Locate the cell with the specified text and output its (X, Y) center coordinate. 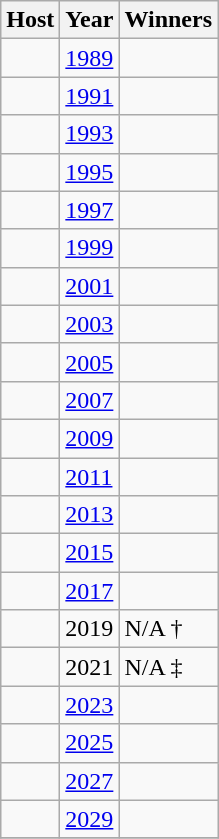
2023 (90, 705)
Host (30, 20)
2009 (90, 438)
2003 (90, 324)
1989 (90, 58)
2019 (90, 629)
N/A ‡ (168, 667)
1993 (90, 134)
2029 (90, 819)
1999 (90, 248)
1995 (90, 172)
2001 (90, 286)
Winners (168, 20)
Year (90, 20)
N/A † (168, 629)
1997 (90, 210)
2013 (90, 515)
2011 (90, 477)
2017 (90, 591)
1991 (90, 96)
2005 (90, 362)
2007 (90, 400)
2015 (90, 553)
2027 (90, 781)
2021 (90, 667)
2025 (90, 743)
